Capture the cell that displays the provided text and extract its (X, Y) central coordinate. 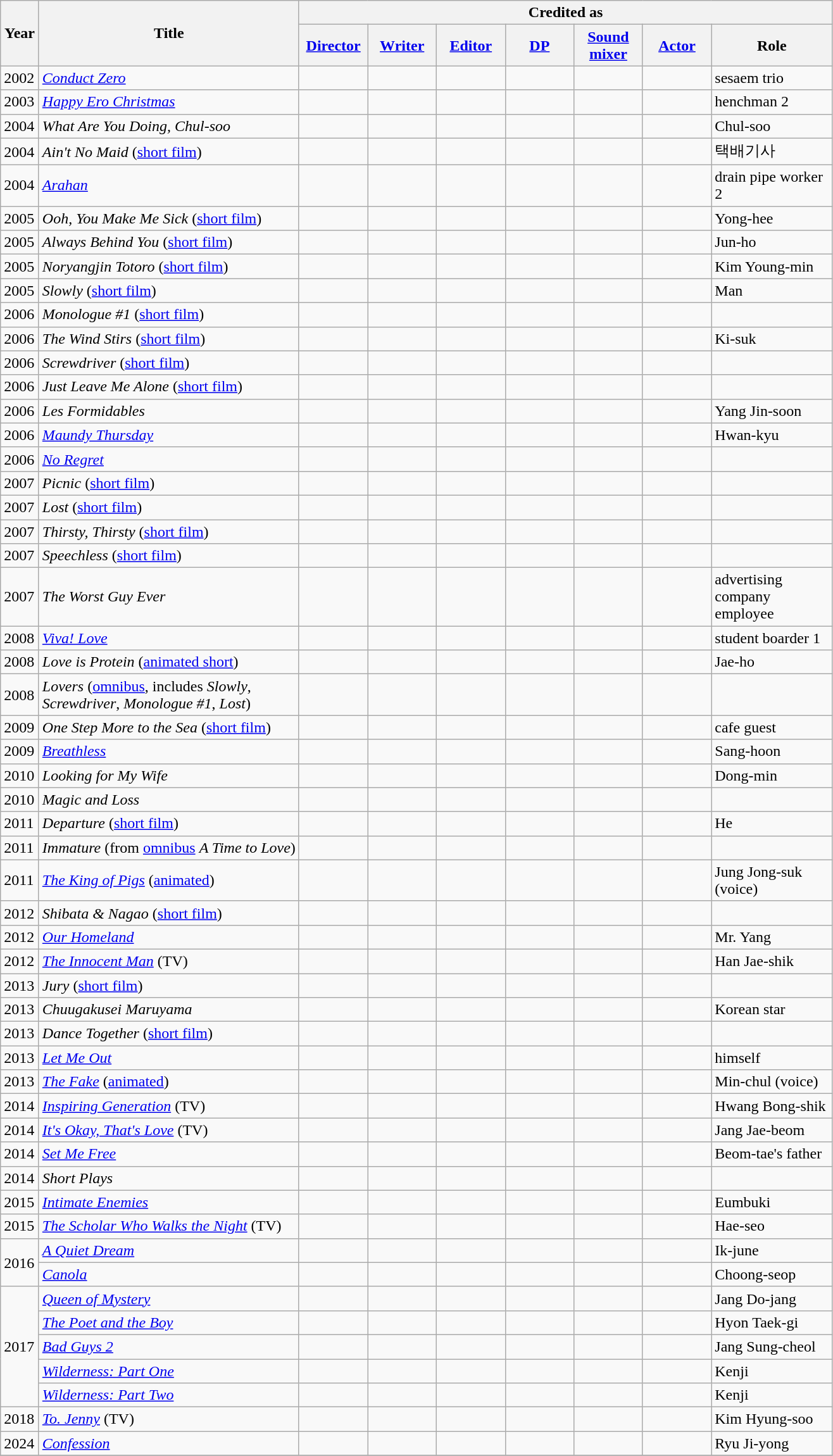
drain pipe worker 2 (772, 186)
Shibata & Nagao (short film) (168, 913)
cafe guest (772, 727)
Han Jae-shik (772, 961)
Immature (from omnibus A Time to Love) (168, 848)
Eumbuki (772, 1202)
Kim Hyung-soo (772, 1419)
Ooh, You Make Me Sick (short film) (168, 218)
Queen of Mystery (168, 1298)
sesaem trio (772, 78)
Just Leave Me Alone (short film) (168, 387)
student boarder 1 (772, 638)
Title (168, 33)
Min-chul (voice) (772, 1082)
Yong-hee (772, 218)
advertising company employee (772, 597)
2003 (20, 102)
Korean star (772, 1010)
The Fake (animated) (168, 1082)
Jun-ho (772, 242)
Beom-tae's father (772, 1154)
Confession (168, 1443)
Chuugakusei Maruyama (168, 1010)
Yang Jin-soon (772, 411)
Jang Do-jang (772, 1298)
Wilderness: Part Two (168, 1395)
Short Plays (168, 1178)
The King of Pigs (animated) (168, 880)
Magic and Loss (168, 800)
Always Behind You (short film) (168, 242)
Choong-seop (772, 1274)
Maundy Thursday (168, 435)
Let Me Out (168, 1058)
Slowly (short film) (168, 291)
Editor (471, 46)
Jang Sung-cheol (772, 1346)
The Wind Stirs (short film) (168, 339)
DP (539, 46)
Arahan (168, 186)
himself (772, 1058)
Sang-hoon (772, 751)
Happy Ero Christmas (168, 102)
Man (772, 291)
He (772, 824)
The Poet and the Boy (168, 1322)
Bad Guys 2 (168, 1346)
2016 (20, 1262)
Lost (short film) (168, 507)
Canola (168, 1274)
Intimate Enemies (168, 1202)
Dong-min (772, 775)
A Quiet Dream (168, 1250)
Departure (short film) (168, 824)
2017 (20, 1346)
Screwdriver (short film) (168, 363)
Our Homeland (168, 937)
Lovers (omnibus, includes Slowly, Screwdriver, Monologue #1, Lost) (168, 695)
Writer (403, 46)
Picnic (short film) (168, 483)
It's Okay, That's Love (TV) (168, 1130)
Thirsty, Thirsty (short film) (168, 531)
2018 (20, 1419)
The Scholar Who Walks the Night (TV) (168, 1226)
Breathless (168, 751)
To. Jenny (TV) (168, 1419)
2024 (20, 1443)
Kim Young-min (772, 267)
One Step More to the Sea (short film) (168, 727)
Les Formidables (168, 411)
Monologue #1 (short film) (168, 315)
Love is Protein (animated short) (168, 662)
Looking for My Wife (168, 775)
Dance Together (short film) (168, 1034)
Ain't No Maid (short film) (168, 152)
Chul-soo (772, 126)
Sound mixer (609, 46)
No Regret (168, 459)
The Worst Guy Ever (168, 597)
Jae-ho (772, 662)
2002 (20, 78)
Hae-seo (772, 1226)
The Innocent Man (TV) (168, 961)
택배기사 (772, 152)
Set Me Free (168, 1154)
Conduct Zero (168, 78)
Inspiring Generation (TV) (168, 1106)
Ik-june (772, 1250)
Jang Jae-beom (772, 1130)
Actor (677, 46)
Ki-suk (772, 339)
Wilderness: Part One (168, 1371)
Mr. Yang (772, 937)
Jung Jong-suk (voice) (772, 880)
Noryangjin Totoro (short film) (168, 267)
Director (333, 46)
Hyon Taek-gi (772, 1322)
Viva! Love (168, 638)
Ryu Ji-yong (772, 1443)
Year (20, 33)
Hwang Bong-shik (772, 1106)
Hwan-kyu (772, 435)
Jury (short film) (168, 986)
Credited as (565, 13)
Role (772, 46)
What Are You Doing, Chul-soo (168, 126)
henchman 2 (772, 102)
Speechless (short film) (168, 556)
